Extract the (X, Y) coordinate from the center of the cell holding the provided text.  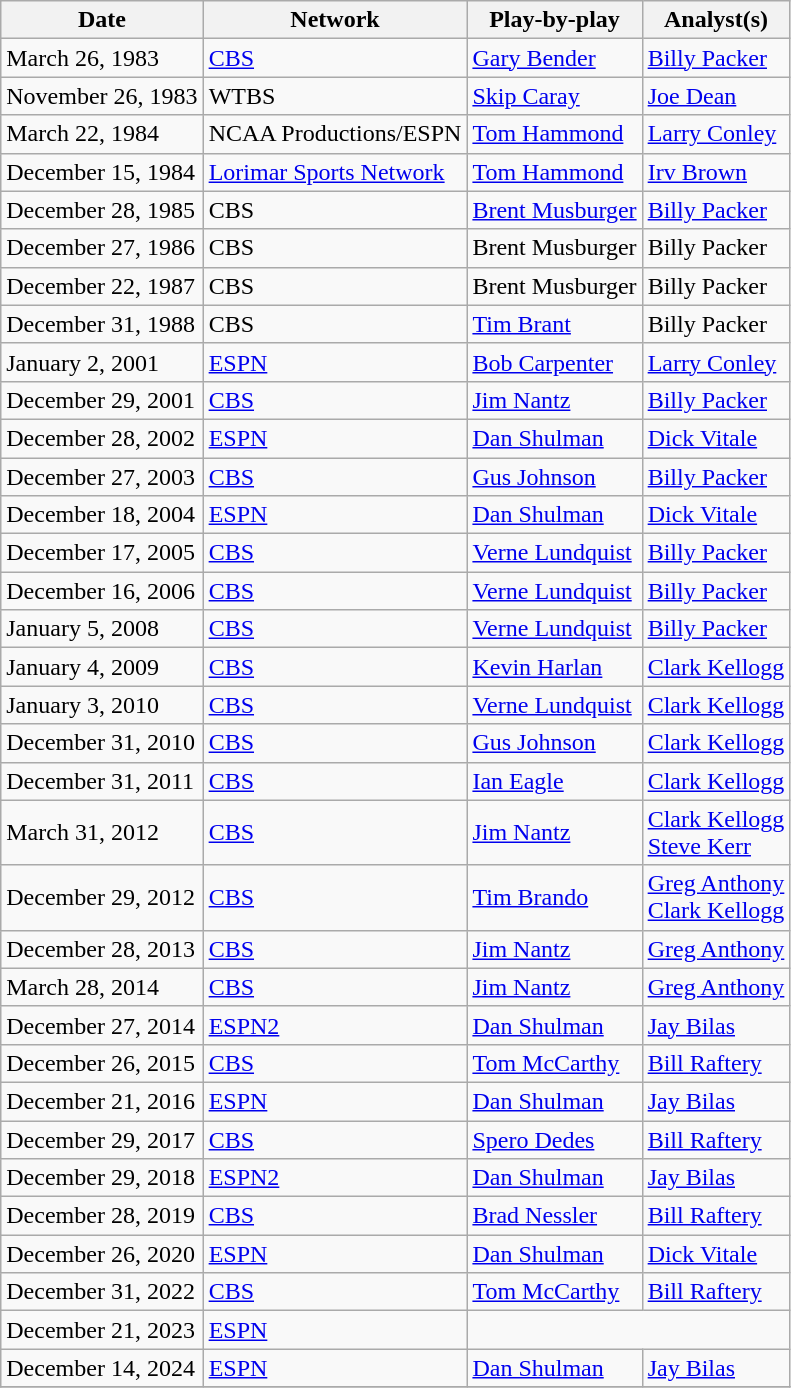
January 4, 2009 (102, 667)
Tim Brando (554, 898)
Tim Brant (554, 324)
Date (102, 20)
January 2, 2001 (102, 362)
Gary Bender (554, 58)
Clark KelloggSteve Kerr (716, 832)
December 21, 2023 (102, 1330)
December 28, 1985 (102, 210)
Joe Dean (716, 96)
December 22, 1987 (102, 286)
December 18, 2004 (102, 515)
Irv Brown (716, 172)
December 14, 2024 (102, 1368)
Ian Eagle (554, 781)
December 29, 2017 (102, 1139)
December 29, 2001 (102, 400)
Skip Caray (554, 96)
December 21, 2016 (102, 1101)
Lorimar Sports Network (335, 172)
December 28, 2002 (102, 438)
March 22, 1984 (102, 134)
December 17, 2005 (102, 553)
December 31, 2022 (102, 1292)
December 29, 2012 (102, 898)
WTBS (335, 96)
January 5, 2008 (102, 629)
December 27, 1986 (102, 248)
December 27, 2014 (102, 1025)
December 15, 1984 (102, 172)
December 26, 2020 (102, 1254)
Greg AnthonyClark Kellogg (716, 898)
December 28, 2013 (102, 949)
December 31, 2010 (102, 743)
December 29, 2018 (102, 1178)
December 31, 1988 (102, 324)
Bob Carpenter (554, 362)
December 26, 2015 (102, 1063)
December 16, 2006 (102, 591)
December 28, 2019 (102, 1216)
Brad Nessler (554, 1216)
Play-by-play (554, 20)
December 27, 2003 (102, 477)
November 26, 1983 (102, 96)
Spero Dedes (554, 1139)
March 31, 2012 (102, 832)
Network (335, 20)
December 31, 2011 (102, 781)
March 28, 2014 (102, 987)
January 3, 2010 (102, 705)
March 26, 1983 (102, 58)
Analyst(s) (716, 20)
Kevin Harlan (554, 667)
NCAA Productions/ESPN (335, 134)
